From the cell containing the given text, extract its center point as [X, Y] coordinate. 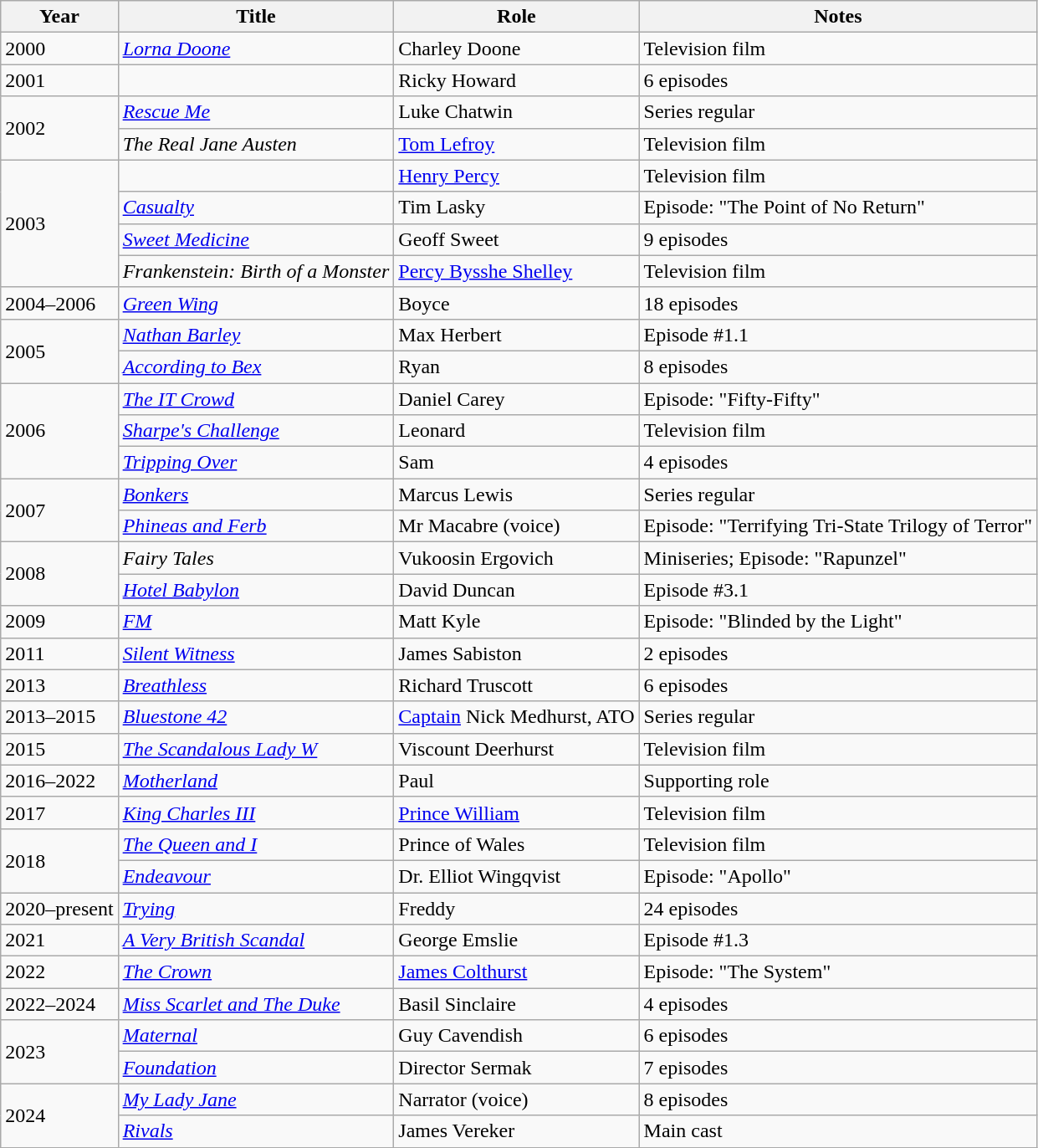
2002 [59, 128]
James Vereker [517, 1131]
Geoff Sweet [517, 239]
Main cast [838, 1131]
Silent Witness [256, 653]
Miniseries; Episode: "Rapunzel" [838, 558]
Phineas and Ferb [256, 526]
Percy Bysshe Shelley [517, 271]
The Scandalous Lady W [256, 749]
Episode #1.1 [838, 335]
24 episodes [838, 908]
2007 [59, 510]
Frankenstein: Birth of a Monster [256, 271]
2011 [59, 653]
Foundation [256, 1068]
Rivals [256, 1131]
2013 [59, 685]
2006 [59, 431]
2024 [59, 1115]
Episode #1.3 [838, 940]
Freddy [517, 908]
Tim Lasky [517, 208]
Breathless [256, 685]
Episode: "Apollo" [838, 876]
A Very British Scandal [256, 940]
Viscount Deerhurst [517, 749]
Ryan [517, 366]
The Real Jane Austen [256, 144]
Hotel Babylon [256, 590]
18 episodes [838, 303]
Captain Nick Medhurst, ATO [517, 717]
Rescue Me [256, 112]
Tripping Over [256, 463]
Episode: "Terrifying Tri-State Trilogy of Terror" [838, 526]
Fairy Tales [256, 558]
Leonard [517, 431]
The Crown [256, 972]
Episode #3.1 [838, 590]
Matt Kyle [517, 622]
Charley Doone [517, 49]
Basil Sinclaire [517, 1004]
Year [59, 17]
Prince of Wales [517, 844]
2020–present [59, 908]
Episode: "The System" [838, 972]
Notes [838, 17]
Dr. Elliot Wingqvist [517, 876]
2013–2015 [59, 717]
Richard Truscott [517, 685]
Title [256, 17]
2015 [59, 749]
2018 [59, 860]
Green Wing [256, 303]
Sam [517, 463]
Endeavour [256, 876]
Prince William [517, 812]
Episode: "Fifty-Fifty" [838, 399]
Trying [256, 908]
Henry Percy [517, 176]
Sharpe's Challenge [256, 431]
2004–2006 [59, 303]
The IT Crowd [256, 399]
Lorna Doone [256, 49]
2023 [59, 1052]
Nathan Barley [256, 335]
Vukoosin Ergovich [517, 558]
2017 [59, 812]
Luke Chatwin [517, 112]
2021 [59, 940]
Sweet Medicine [256, 239]
James Sabiston [517, 653]
2016–2022 [59, 781]
Daniel Carey [517, 399]
My Lady Jane [256, 1099]
Director Sermak [517, 1068]
2005 [59, 351]
Bonkers [256, 495]
2003 [59, 223]
According to Bex [256, 366]
James Colthurst [517, 972]
Motherland [256, 781]
Episode: "The Point of No Return" [838, 208]
Paul [517, 781]
David Duncan [517, 590]
George Emslie [517, 940]
Guy Cavendish [517, 1036]
Supporting role [838, 781]
9 episodes [838, 239]
Role [517, 17]
Marcus Lewis [517, 495]
Bluestone 42 [256, 717]
Mr Macabre (voice) [517, 526]
Narrator (voice) [517, 1099]
Casualty [256, 208]
Max Herbert [517, 335]
FM [256, 622]
Maternal [256, 1036]
Tom Lefroy [517, 144]
2009 [59, 622]
King Charles III [256, 812]
7 episodes [838, 1068]
2001 [59, 80]
Boyce [517, 303]
2022–2024 [59, 1004]
Ricky Howard [517, 80]
2000 [59, 49]
Episode: "Blinded by the Light" [838, 622]
2 episodes [838, 653]
2022 [59, 972]
Miss Scarlet and The Duke [256, 1004]
2008 [59, 574]
The Queen and I [256, 844]
